Return the (X, Y) coordinate for the center point of the cell that contains the specified text.  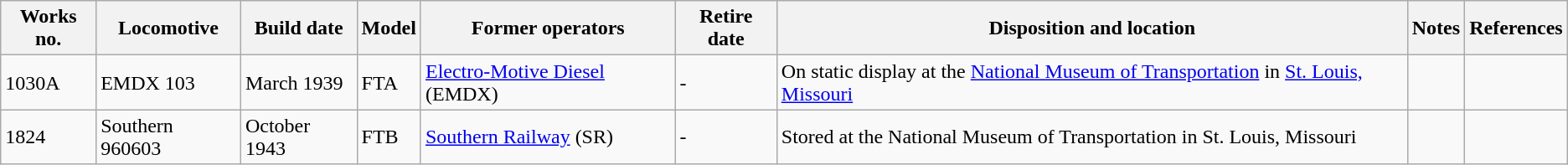
Retire date (725, 28)
On static display at the National Museum of Transportation in St. Louis, Missouri (1092, 82)
Southern 960603 (169, 137)
References (1516, 28)
Locomotive (169, 28)
Notes (1436, 28)
October 1943 (298, 137)
Works no. (49, 28)
1030A (49, 82)
EMDX 103 (169, 82)
1824 (49, 137)
Southern Railway (SR) (548, 137)
Former operators (548, 28)
FTB (389, 137)
Disposition and location (1092, 28)
Stored at the National Museum of Transportation in St. Louis, Missouri (1092, 137)
FTA (389, 82)
March 1939 (298, 82)
Build date (298, 28)
Electro-Motive Diesel (EMDX) (548, 82)
Model (389, 28)
